Find where the given text appears and provide that cell's center as (X, Y) coordinate. 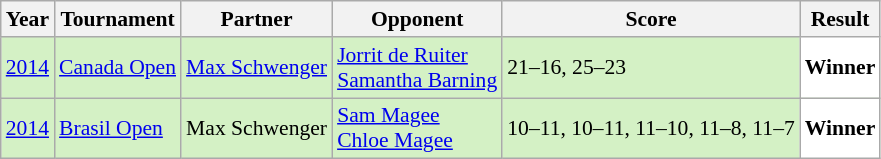
Canada Open (118, 68)
21–16, 25–23 (651, 68)
Score (651, 19)
Jorrit de Ruiter Samantha Barning (417, 68)
Brasil Open (118, 128)
Opponent (417, 19)
Sam Magee Chloe Magee (417, 128)
Result (840, 19)
Tournament (118, 19)
Year (28, 19)
Partner (256, 19)
10–11, 10–11, 11–10, 11–8, 11–7 (651, 128)
